Return the [x, y] coordinate for the center point of the cell that contains the specified text.  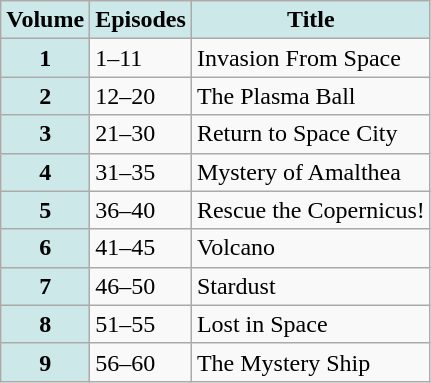
51–55 [141, 324]
The Plasma Ball [310, 96]
Return to Space City [310, 134]
8 [46, 324]
31–35 [141, 172]
3 [46, 134]
36–40 [141, 210]
2 [46, 96]
4 [46, 172]
Title [310, 20]
Lost in Space [310, 324]
Stardust [310, 286]
41–45 [141, 248]
Rescue the Copernicus! [310, 210]
6 [46, 248]
Episodes [141, 20]
56–60 [141, 362]
5 [46, 210]
Volume [46, 20]
46–50 [141, 286]
7 [46, 286]
Volcano [310, 248]
21–30 [141, 134]
Mystery of Amalthea [310, 172]
9 [46, 362]
Invasion From Space [310, 58]
1 [46, 58]
1–11 [141, 58]
12–20 [141, 96]
The Mystery Ship [310, 362]
